From the cell containing the given text, extract its center point as (x, y) coordinate. 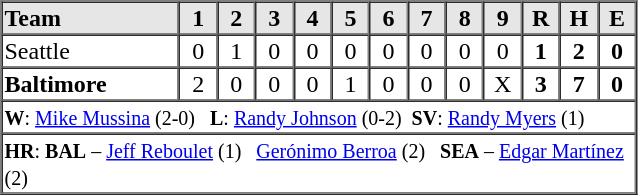
X (503, 84)
R (541, 18)
E (617, 18)
4 (312, 18)
6 (388, 18)
9 (503, 18)
H (579, 18)
5 (350, 18)
8 (465, 18)
Team (91, 18)
Baltimore (91, 84)
HR: BAL – Jeff Reboulet (1) Gerónimo Berroa (2) SEA – Edgar Martínez (2) (319, 164)
W: Mike Mussina (2-0) L: Randy Johnson (0-2) SV: Randy Myers (1) (319, 116)
Seattle (91, 50)
